Return the [X, Y] coordinate for the center point of the cell that contains the specified text.  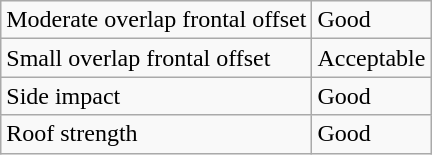
Acceptable [372, 58]
Side impact [156, 96]
Small overlap frontal offset [156, 58]
Roof strength [156, 134]
Moderate overlap frontal offset [156, 20]
